Provide the (x, y) coordinate of the cell's center where the given text is located.  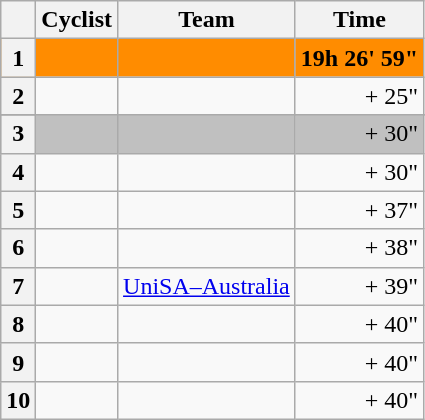
+ 25" (359, 96)
6 (18, 248)
10 (18, 400)
9 (18, 362)
7 (18, 286)
8 (18, 324)
Team (207, 20)
+ 37" (359, 210)
2 (18, 96)
3 (18, 134)
5 (18, 210)
4 (18, 172)
+ 39" (359, 286)
19h 26' 59" (359, 58)
+ 38" (359, 248)
Time (359, 20)
Cyclist (77, 20)
1 (18, 58)
UniSA–Australia (207, 286)
